Determine the (X, Y) coordinate at the center of the cell enclosing the given text.  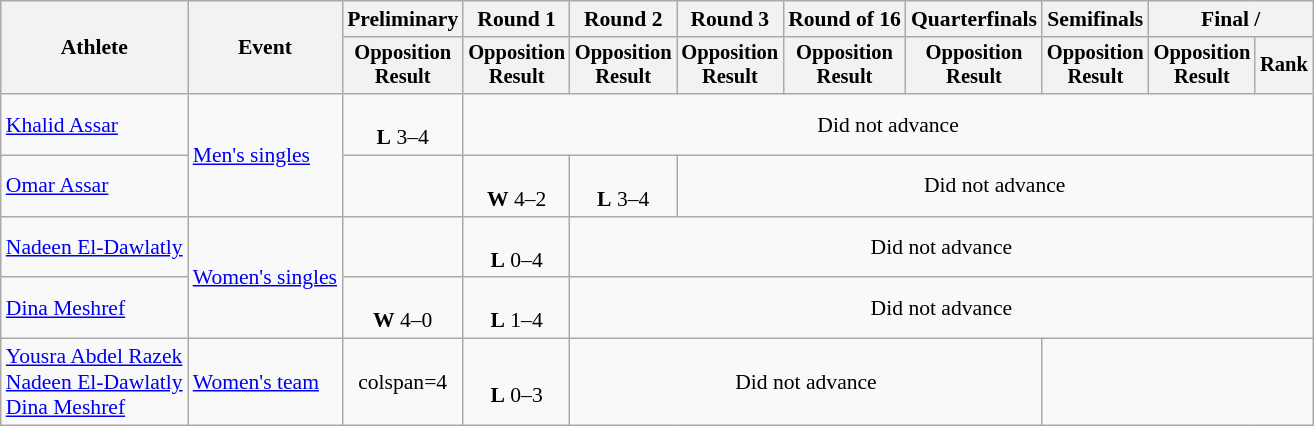
Yousra Abdel RazekNadeen El-DawlatlyDina Meshref (94, 382)
Preliminary (402, 19)
Nadeen El-Dawlatly (94, 248)
Women's singles (265, 278)
Dina Meshref (94, 308)
Round 2 (624, 19)
Event (265, 48)
Round 3 (730, 19)
Women's team (265, 382)
Semifinals (1096, 19)
L 0–3 (516, 382)
W 4–2 (516, 186)
Omar Assar (94, 186)
W 4–0 (402, 308)
L 0–4 (516, 248)
Khalid Assar (94, 124)
L 1–4 (516, 308)
Round of 16 (844, 19)
Athlete (94, 48)
Rank (1284, 66)
Men's singles (265, 155)
Round 1 (516, 19)
Quarterfinals (974, 19)
Final / (1231, 19)
colspan=4 (402, 382)
